For the text-containing cell, return its midpoint in (X, Y) coordinate format. 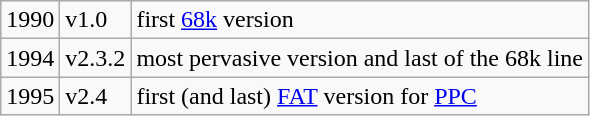
1994 (30, 58)
1995 (30, 96)
v2.4 (96, 96)
1990 (30, 20)
first (and last) FAT version for PPC (360, 96)
most pervasive version and last of the 68k line (360, 58)
v1.0 (96, 20)
v2.3.2 (96, 58)
first 68k version (360, 20)
